Scan for the cell matching the given text and deliver its [x, y] coordinate at center. 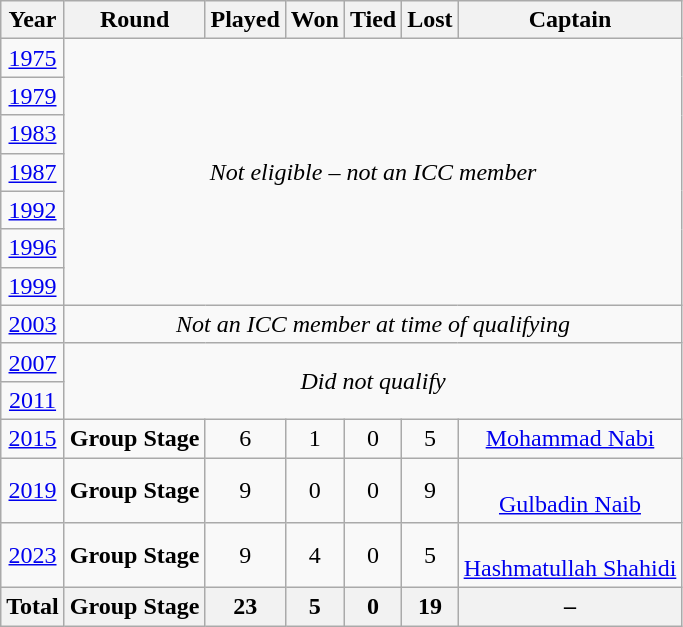
Gulbadin Naib [570, 490]
Mohammad Nabi [570, 438]
Captain [570, 20]
2019 [33, 490]
23 [245, 607]
6 [245, 438]
Won [314, 20]
Lost [430, 20]
Played [245, 20]
1983 [33, 134]
Year [33, 20]
1999 [33, 286]
1 [314, 438]
19 [430, 607]
2023 [33, 556]
Round [134, 20]
2003 [33, 324]
Not an ICC member at time of qualifying [373, 324]
Not eligible – not an ICC member [373, 172]
2015 [33, 438]
1975 [33, 58]
1979 [33, 96]
Tied [372, 20]
– [570, 607]
2007 [33, 362]
2011 [33, 400]
Did not qualify [373, 381]
1996 [33, 248]
4 [314, 556]
1992 [33, 210]
1987 [33, 172]
Total [33, 607]
Hashmatullah Shahidi [570, 556]
